Return the (x, y) coordinate for the center point of the cell that contains the specified text.  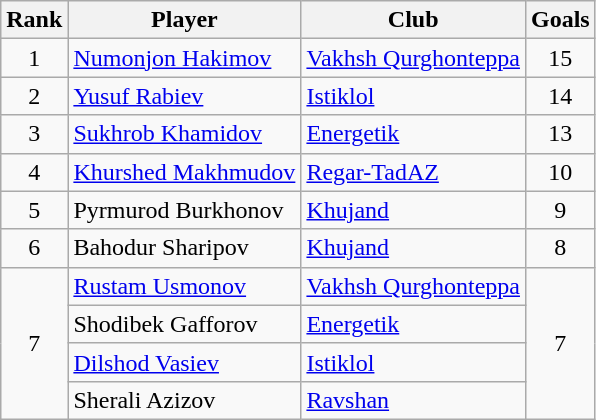
10 (560, 172)
Pyrmurod Burkhonov (184, 210)
15 (560, 58)
Player (184, 20)
Rank (34, 20)
Khurshed Makhmudov (184, 172)
Goals (560, 20)
Sukhrob Khamidov (184, 134)
Numonjon Hakimov (184, 58)
Club (414, 20)
5 (34, 210)
9 (560, 210)
Sherali Azizov (184, 400)
Ravshan (414, 400)
2 (34, 96)
3 (34, 134)
Rustam Usmonov (184, 286)
Yusuf Rabiev (184, 96)
Dilshod Vasiev (184, 362)
Regar-TadAZ (414, 172)
Shodibek Gafforov (184, 324)
6 (34, 248)
4 (34, 172)
Bahodur Sharipov (184, 248)
14 (560, 96)
8 (560, 248)
13 (560, 134)
1 (34, 58)
